Identify which cell holds the provided text, then report its [x, y] central coordinate. 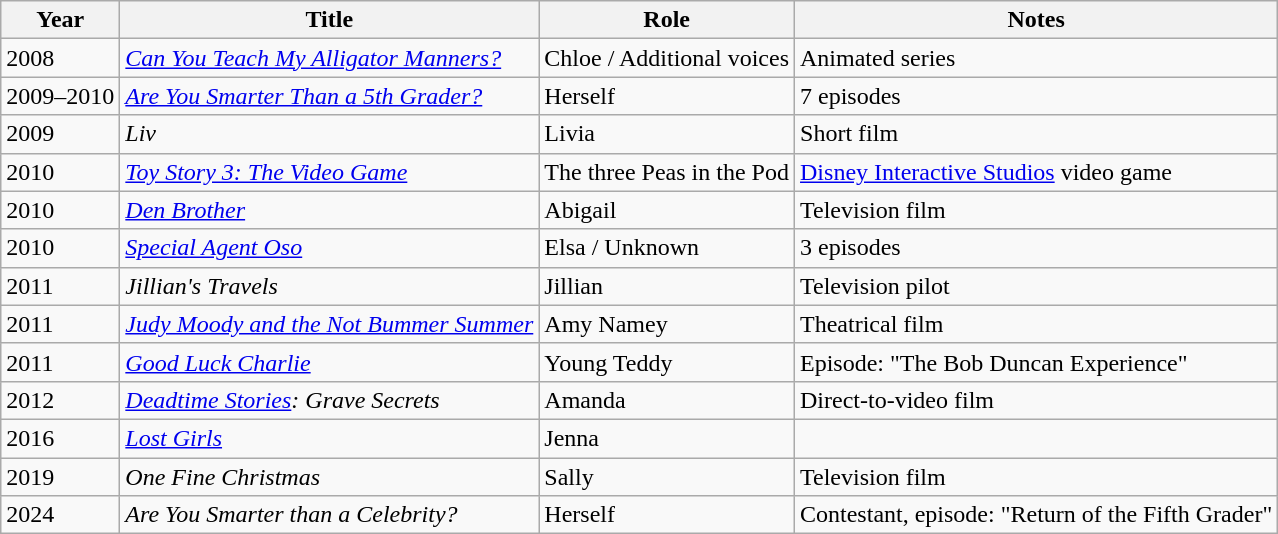
Role [667, 20]
2009 [60, 134]
Toy Story 3: The Video Game [330, 172]
Amanda [667, 400]
Direct-to-video film [1036, 400]
3 episodes [1036, 248]
2016 [60, 438]
2009–2010 [60, 96]
Contestant, episode: "Return of the Fifth Grader" [1036, 515]
Short film [1036, 134]
2019 [60, 477]
The three Peas in the Pod [667, 172]
Jillian's Travels [330, 286]
Jillian [667, 286]
Year [60, 20]
Judy Moody and the Not Bummer Summer [330, 324]
Young Teddy [667, 362]
Theatrical film [1036, 324]
Amy Namey [667, 324]
Den Brother [330, 210]
2008 [60, 58]
Can You Teach My Alligator Manners? [330, 58]
Sally [667, 477]
Jenna [667, 438]
One Fine Christmas [330, 477]
Television pilot [1036, 286]
Lost Girls [330, 438]
Livia [667, 134]
Good Luck Charlie [330, 362]
Are You Smarter than a Celebrity? [330, 515]
Notes [1036, 20]
2012 [60, 400]
Deadtime Stories: Grave Secrets [330, 400]
2024 [60, 515]
Title [330, 20]
Special Agent Oso [330, 248]
Liv [330, 134]
Chloe / Additional voices [667, 58]
Episode: "The Bob Duncan Experience" [1036, 362]
Elsa / Unknown [667, 248]
Disney Interactive Studios video game [1036, 172]
Animated series [1036, 58]
7 episodes [1036, 96]
Abigail [667, 210]
Are You Smarter Than a 5th Grader? [330, 96]
